Scan for the cell matching the given text and deliver its (x, y) coordinate at center. 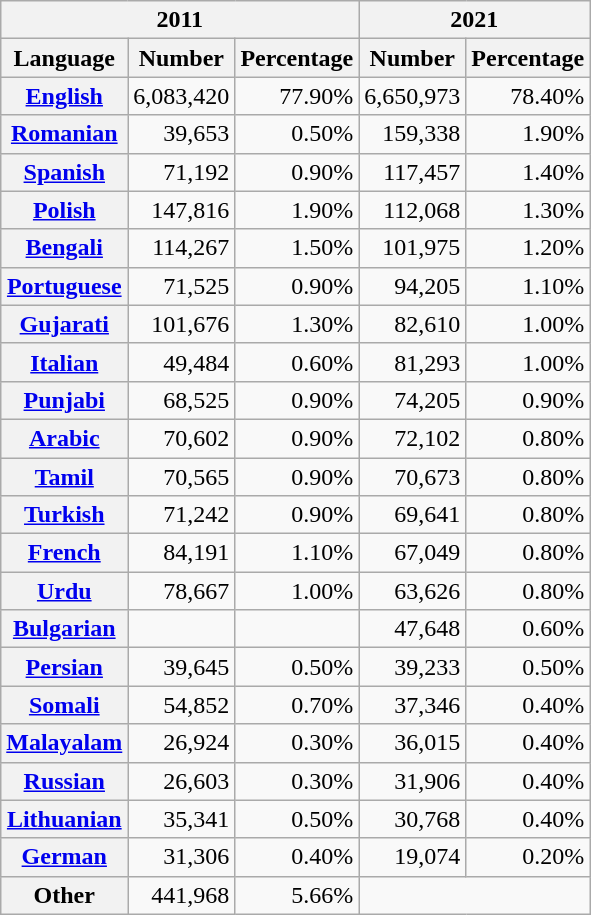
74,205 (412, 400)
101,676 (182, 324)
77.90% (297, 96)
Romanian (64, 134)
36,015 (412, 743)
37,346 (412, 705)
1.50% (297, 248)
Italian (64, 362)
70,602 (182, 438)
Persian (64, 667)
0.70% (297, 705)
2011 (180, 20)
Language (64, 58)
German (64, 857)
81,293 (412, 362)
112,068 (412, 210)
39,653 (182, 134)
159,338 (412, 134)
Portuguese (64, 286)
72,102 (412, 438)
35,341 (182, 819)
94,205 (412, 286)
6,650,973 (412, 96)
78,667 (182, 591)
67,049 (412, 553)
Bengali (64, 248)
63,626 (412, 591)
1.40% (528, 172)
Turkish (64, 515)
71,525 (182, 286)
82,610 (412, 324)
117,457 (412, 172)
Polish (64, 210)
Spanish (64, 172)
26,924 (182, 743)
French (64, 553)
Urdu (64, 591)
Russian (64, 781)
101,975 (412, 248)
1.20% (528, 248)
Tamil (64, 477)
68,525 (182, 400)
147,816 (182, 210)
Gujarati (64, 324)
Malayalam (64, 743)
6,083,420 (182, 96)
47,648 (412, 629)
39,233 (412, 667)
71,192 (182, 172)
70,673 (412, 477)
49,484 (182, 362)
English (64, 96)
Punjabi (64, 400)
Arabic (64, 438)
441,968 (182, 895)
71,242 (182, 515)
Other (64, 895)
Somali (64, 705)
0.20% (528, 857)
Bulgarian (64, 629)
19,074 (412, 857)
31,906 (412, 781)
70,565 (182, 477)
31,306 (182, 857)
26,603 (182, 781)
30,768 (412, 819)
69,641 (412, 515)
114,267 (182, 248)
2021 (474, 20)
Lithuanian (64, 819)
5.66% (297, 895)
39,645 (182, 667)
78.40% (528, 96)
84,191 (182, 553)
54,852 (182, 705)
